Pinpoint the cell where the given text exists, returning its [x, y] midpoint coordinate. 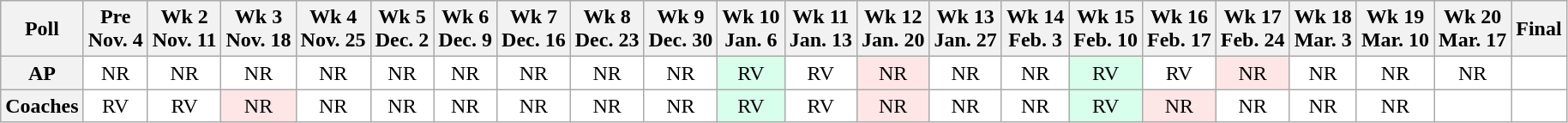
Wk 2Nov. 11 [184, 29]
Wk 19Mar. 10 [1395, 29]
PreNov. 4 [115, 29]
Wk 16 Feb. 17 [1180, 29]
Wk 7 Dec. 16 [534, 29]
Wk 10 Jan. 6 [751, 29]
Wk 4Nov. 25 [333, 29]
Poll [42, 29]
Wk 8 Dec. 23 [607, 29]
AP [42, 73]
Wk 18Mar. 3 [1323, 29]
Wk 14 Feb. 3 [1035, 29]
Wk 3Nov. 18 [259, 29]
Wk 15 Feb. 10 [1106, 29]
Final [1539, 29]
Wk 20Mar. 17 [1473, 29]
Wk 13 Jan. 27 [965, 29]
Wk 17 Feb. 24 [1253, 29]
Wk 6Dec. 9 [466, 29]
Wk 11 Jan. 13 [820, 29]
Wk 12 Jan. 20 [893, 29]
Wk 5Dec. 2 [402, 29]
Coaches [42, 106]
Wk 9 Dec. 30 [681, 29]
